Capture the cell that displays the provided text and extract its (x, y) central coordinate. 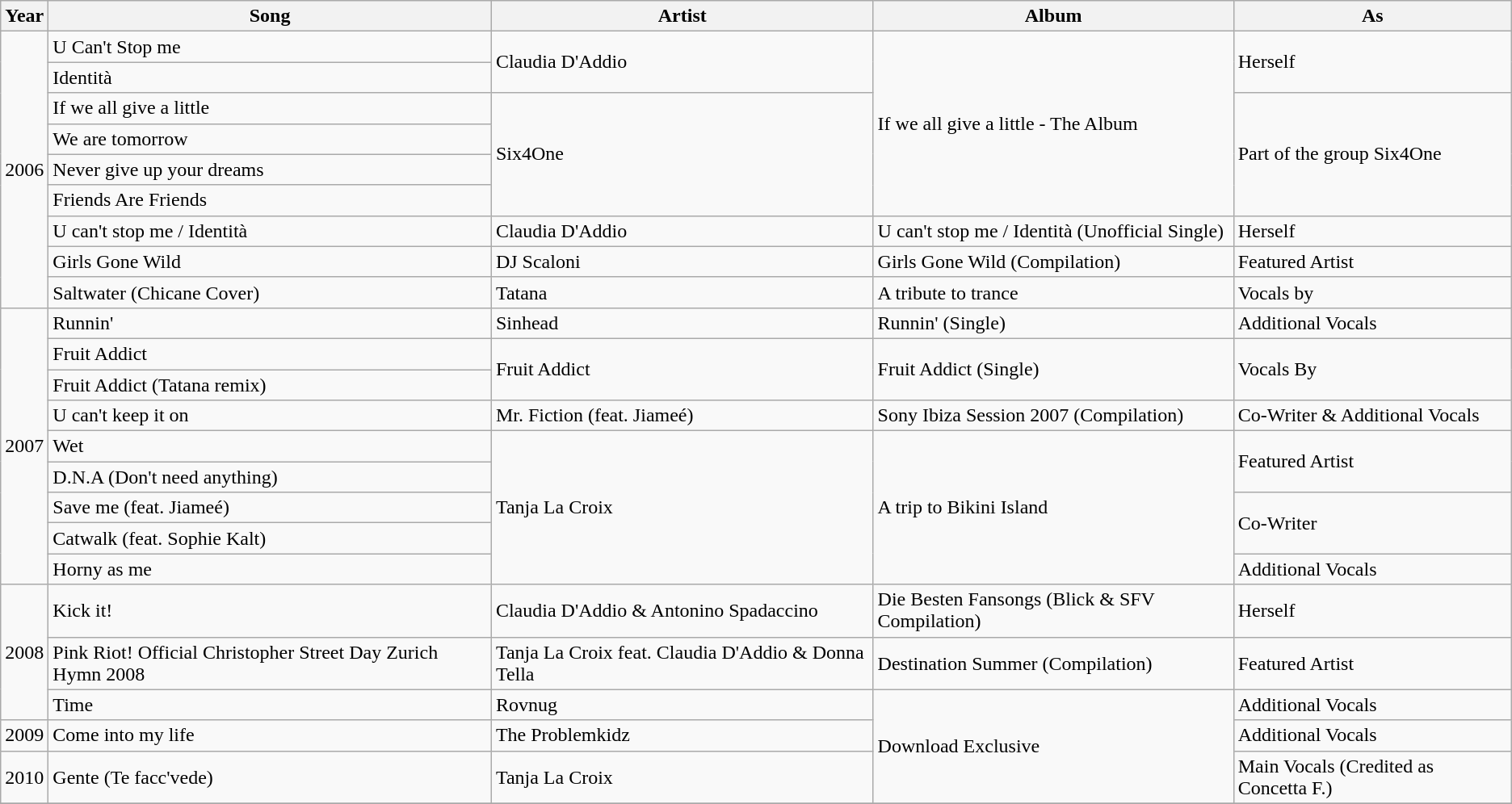
Save me (feat. Jiameé) (270, 508)
A tribute to trance (1053, 292)
Pink Riot! Official Christopher Street Day Zurich Hymn 2008 (270, 664)
Rovnug (682, 705)
Co-Writer & Additional Vocals (1372, 416)
Claudia D'Addio & Antonino Spadaccino (682, 610)
2010 (24, 777)
2008 (24, 652)
U can't stop me / Identità (Unofficial Single) (1053, 231)
Sinhead (682, 323)
Destination Summer (Compilation) (1053, 664)
Girls Gone Wild (270, 262)
Fruit Addict (Single) (1053, 369)
Wet (270, 446)
Mr. Fiction (feat. Jiameé) (682, 416)
Year (24, 16)
Artist (682, 16)
Song (270, 16)
U can't keep it on (270, 416)
Kick it! (270, 610)
Runnin' (270, 323)
Saltwater (Chicane Cover) (270, 292)
Tatana (682, 292)
Horny as me (270, 569)
Die Besten Fansongs (Blick & SFV Compilation) (1053, 610)
Never give up your dreams (270, 170)
DJ Scaloni (682, 262)
Six4One (682, 154)
If we all give a little - The Album (1053, 124)
U Can't Stop me (270, 47)
D.N.A (Don't need anything) (270, 477)
Friends Are Friends (270, 200)
We are tomorrow (270, 139)
2007 (24, 446)
Main Vocals (Credited as Concetta F.) (1372, 777)
Girls Gone Wild (Compilation) (1053, 262)
Album (1053, 16)
The Problemkidz (682, 735)
Download Exclusive (1053, 746)
Gente (Te facc'vede) (270, 777)
If we all give a little (270, 108)
As (1372, 16)
Part of the group Six4One (1372, 154)
Co-Writer (1372, 523)
Come into my life (270, 735)
Vocals By (1372, 369)
A trip to Bikini Island (1053, 508)
Vocals by (1372, 292)
2006 (24, 170)
2009 (24, 735)
Sony Ibiza Session 2007 (Compilation) (1053, 416)
Identità (270, 77)
Tanja La Croix feat. Claudia D'Addio & Donna Tella (682, 664)
Catwalk (feat. Sophie Kalt) (270, 538)
Fruit Addict (Tatana remix) (270, 385)
U can't stop me / Identità (270, 231)
Runnin' (Single) (1053, 323)
Time (270, 705)
